Find where the given text appears and provide that cell's center as [x, y] coordinate. 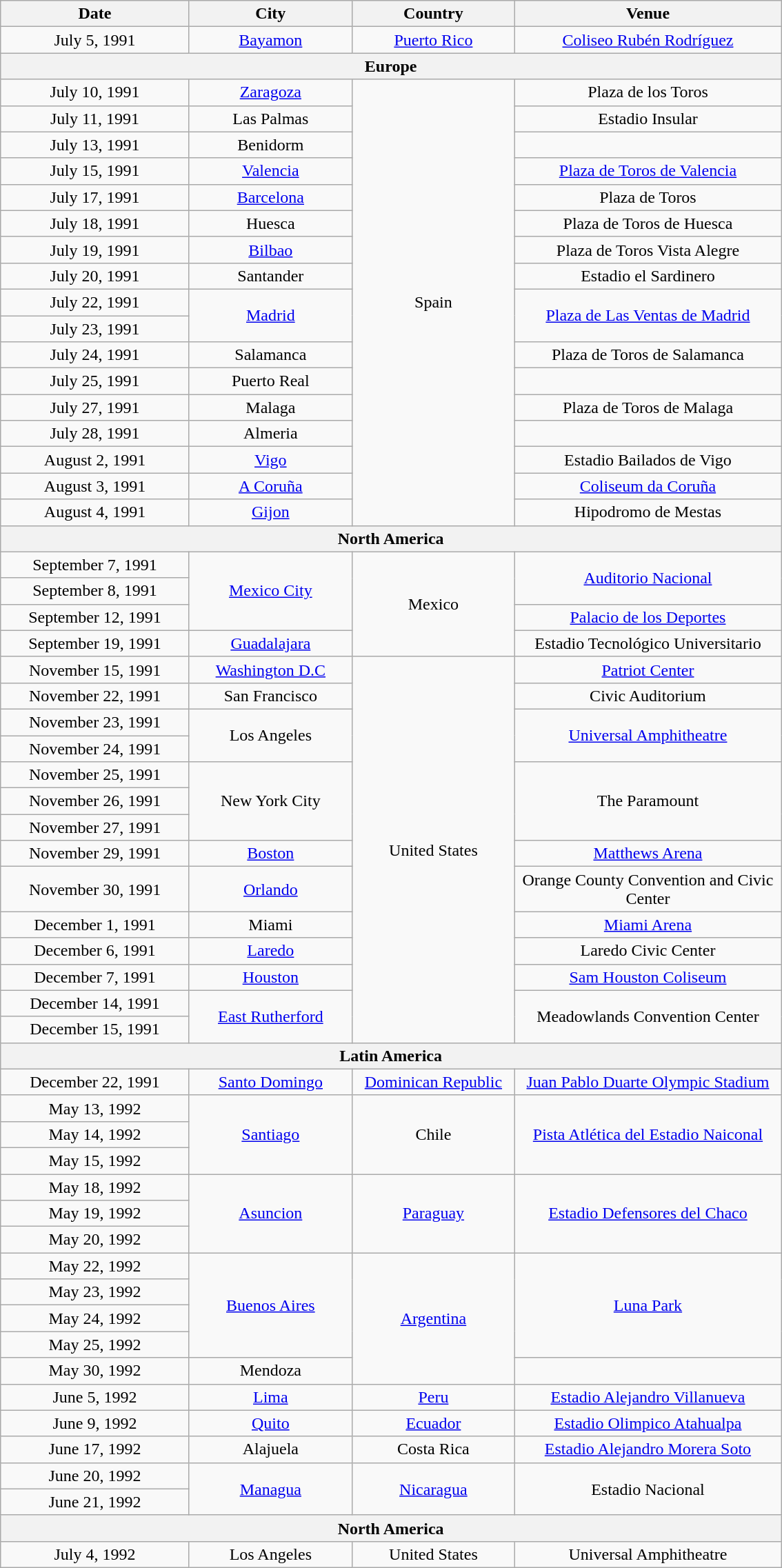
May 19, 1992 [95, 1214]
Managua [270, 1489]
Quito [270, 1423]
July 28, 1991 [95, 434]
Europe [391, 66]
August 2, 1991 [95, 460]
Coliseum da Coruña [648, 486]
Estadio el Sardinero [648, 276]
Auditorio Nacional [648, 578]
Coliseo Rubén Rodríguez [648, 40]
May 14, 1992 [95, 1134]
Luna Park [648, 1305]
Bilbao [270, 250]
July 11, 1991 [95, 119]
December 14, 1991 [95, 1003]
May 22, 1992 [95, 1266]
Gijon [270, 512]
East Rutherford [270, 1016]
Zaragoza [270, 92]
June 21, 1992 [95, 1502]
Date [95, 14]
Bayamon [270, 40]
May 15, 1992 [95, 1160]
Vigo [270, 460]
Plaza de Toros Vista Alegre [648, 250]
Costa Rica [433, 1449]
Valencia [270, 171]
Pista Atlética del Estadio Naiconal [648, 1134]
November 26, 1991 [95, 801]
July 19, 1991 [95, 250]
November 15, 1991 [95, 670]
July 27, 1991 [95, 408]
Orlando [270, 889]
Estadio Alejandro Morera Soto [648, 1449]
July 10, 1991 [95, 92]
May 18, 1992 [95, 1187]
Estadio Insular [648, 119]
Estadio Alejandro Villanueva [648, 1397]
City [270, 14]
Hipodromo de Mestas [648, 512]
The Paramount [648, 801]
Plaza de Toros de Valencia [648, 171]
Benidorm [270, 145]
Chile [433, 1134]
Spain [433, 302]
November 25, 1991 [95, 775]
Las Palmas [270, 119]
Plaza de Toros de Malaga [648, 408]
Paraguay [433, 1213]
Venue [648, 14]
Estadio Bailados de Vigo [648, 460]
July 4, 1992 [95, 1554]
Estadio Defensores del Chaco [648, 1213]
May 23, 1992 [95, 1292]
Washington D.C [270, 670]
Country [433, 14]
November 24, 1991 [95, 748]
Orange County Convention and Civic Center [648, 889]
December 7, 1991 [95, 977]
Barcelona [270, 197]
Buenos Aires [270, 1305]
Plaza de Toros de Salamanca [648, 355]
Sam Houston Coliseum [648, 977]
Houston [270, 977]
Puerto Rico [433, 40]
December 6, 1991 [95, 951]
Civic Auditorium [648, 696]
Ecuador [433, 1423]
Santiago [270, 1134]
June 20, 1992 [95, 1476]
May 25, 1992 [95, 1345]
Mexico [433, 604]
September 19, 1991 [95, 643]
July 13, 1991 [95, 145]
Santo Domingo [270, 1082]
Laredo Civic Center [648, 951]
Malaga [270, 408]
September 12, 1991 [95, 617]
Almeria [270, 434]
May 30, 1992 [95, 1371]
July 18, 1991 [95, 223]
Peru [433, 1397]
New York City [270, 801]
Miami [270, 925]
June 9, 1992 [95, 1423]
July 17, 1991 [95, 197]
Puerto Real [270, 381]
Plaza de Toros de Huesca [648, 223]
July 22, 1991 [95, 302]
Asuncion [270, 1213]
Plaza de Las Ventas de Madrid [648, 315]
July 5, 1991 [95, 40]
Meadowlands Convention Center [648, 1016]
Mexico City [270, 591]
June 5, 1992 [95, 1397]
November 29, 1991 [95, 854]
December 1, 1991 [95, 925]
Guadalajara [270, 643]
June 17, 1992 [95, 1449]
August 3, 1991 [95, 486]
San Francisco [270, 696]
July 24, 1991 [95, 355]
November 23, 1991 [95, 722]
May 24, 1992 [95, 1318]
July 25, 1991 [95, 381]
Boston [270, 854]
May 13, 1992 [95, 1108]
July 23, 1991 [95, 329]
September 8, 1991 [95, 591]
November 27, 1991 [95, 827]
December 15, 1991 [95, 1029]
Madrid [270, 315]
Estadio Olimpico Atahualpa [648, 1423]
November 30, 1991 [95, 889]
Palacio de los Deportes [648, 617]
July 20, 1991 [95, 276]
Miami Arena [648, 925]
November 22, 1991 [95, 696]
Mendoza [270, 1371]
Lima [270, 1397]
Matthews Arena [648, 854]
Estadio Nacional [648, 1489]
Juan Pablo Duarte Olympic Stadium [648, 1082]
September 7, 1991 [95, 565]
Santander [270, 276]
December 22, 1991 [95, 1082]
Latin America [391, 1056]
Estadio Tecnológico Universitario [648, 643]
August 4, 1991 [95, 512]
Alajuela [270, 1449]
Plaza de Toros [648, 197]
Dominican Republic [433, 1082]
Huesca [270, 223]
July 15, 1991 [95, 171]
Plaza de los Toros [648, 92]
Argentina [433, 1318]
Nicaragua [433, 1489]
Laredo [270, 951]
May 20, 1992 [95, 1240]
A Coruña [270, 486]
Patriot Center [648, 670]
Salamanca [270, 355]
